Detect which cell encompasses the target text, then output its (x, y) center coordinate. 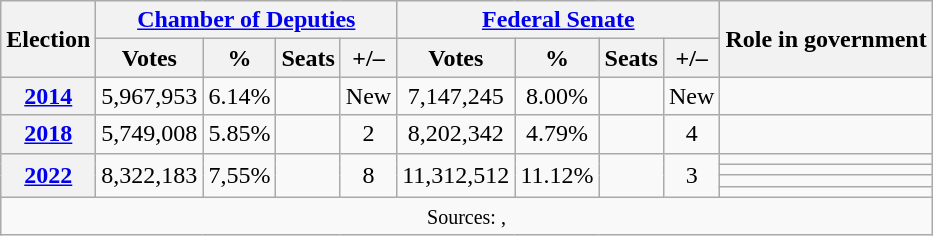
Federal Senate (558, 20)
11.12% (557, 175)
6.14% (240, 96)
5,967,953 (150, 96)
7,55% (240, 175)
11,312,512 (456, 175)
3 (691, 175)
2022 (48, 175)
8,202,342 (456, 134)
8,322,183 (150, 175)
8.00% (557, 96)
5.85% (240, 134)
Role in government (826, 39)
2014 (48, 96)
5,749,008 (150, 134)
4.79% (557, 134)
2 (368, 134)
8 (368, 175)
4 (691, 134)
Sources: , (466, 216)
Chamber of Deputies (246, 20)
7,147,245 (456, 96)
2018 (48, 134)
Election (48, 39)
